Identify which cell holds the provided text, then report its (X, Y) central coordinate. 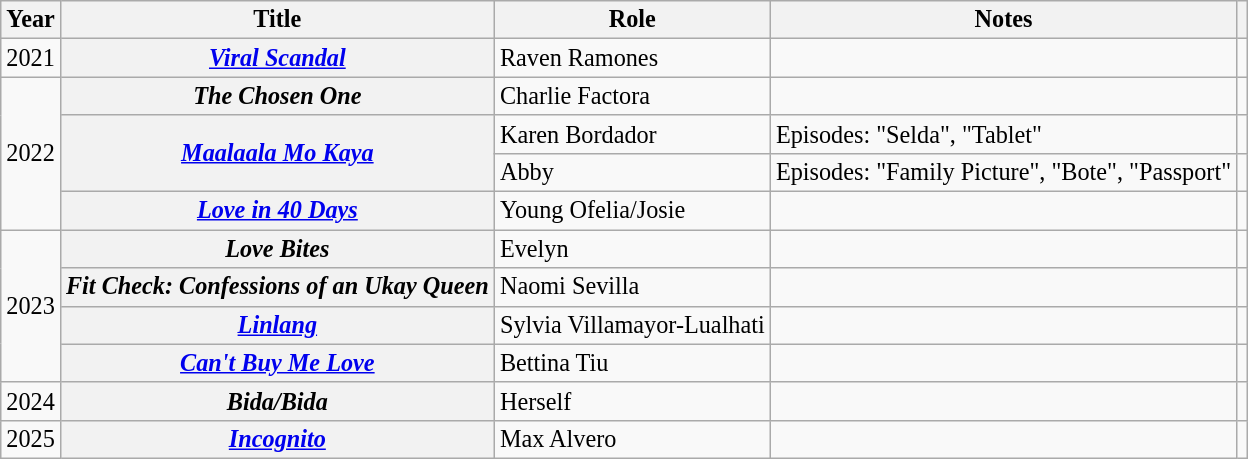
Evelyn (632, 249)
Karen Bordador (632, 134)
Love Bites (277, 249)
Year (31, 20)
2023 (31, 306)
Bida/Bida (277, 401)
Max Alvero (632, 440)
Incognito (277, 440)
Linlang (277, 325)
Abby (632, 173)
Title (277, 20)
The Chosen One (277, 96)
Can't Buy Me Love (277, 363)
Young Ofelia/Josie (632, 211)
2021 (31, 58)
Charlie Factora (632, 96)
Episodes: "Family Picture", "Bote", "Passport" (1003, 173)
Herself (632, 401)
Notes (1003, 20)
Naomi Sevilla (632, 287)
Bettina Tiu (632, 363)
2025 (31, 440)
Love in 40 Days (277, 211)
Raven Ramones (632, 58)
2022 (31, 154)
Sylvia Villamayor-Lualhati (632, 325)
Role (632, 20)
Maalaala Mo Kaya (277, 153)
Episodes: "Selda", "Tablet" (1003, 134)
2024 (31, 401)
Fit Check: Confessions of an Ukay Queen (277, 287)
Viral Scandal (277, 58)
